Pinpoint the cell where the given text exists, returning its [x, y] midpoint coordinate. 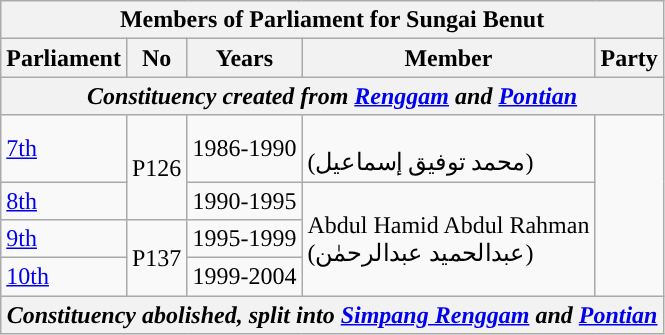
1986-1990 [244, 148]
Parliament [64, 58]
P137 [156, 258]
10th [64, 277]
Party [629, 58]
7th [64, 148]
(محمد توفيق إسماعيل) [448, 148]
Abdul Hamid Abdul Rahman(عبدالحميد عبدالرحمٰن) [448, 239]
No [156, 58]
Constituency abolished, split into Simpang Renggam and Pontian [332, 315]
Constituency created from Renggam and Pontian [332, 96]
Years [244, 58]
1999-2004 [244, 277]
1995-1999 [244, 239]
9th [64, 239]
Members of Parliament for Sungai Benut [332, 20]
P126 [156, 168]
1990-1995 [244, 201]
8th [64, 201]
Member [448, 58]
